Search for the cell housing the specified text and yield its (x, y) center coordinate. 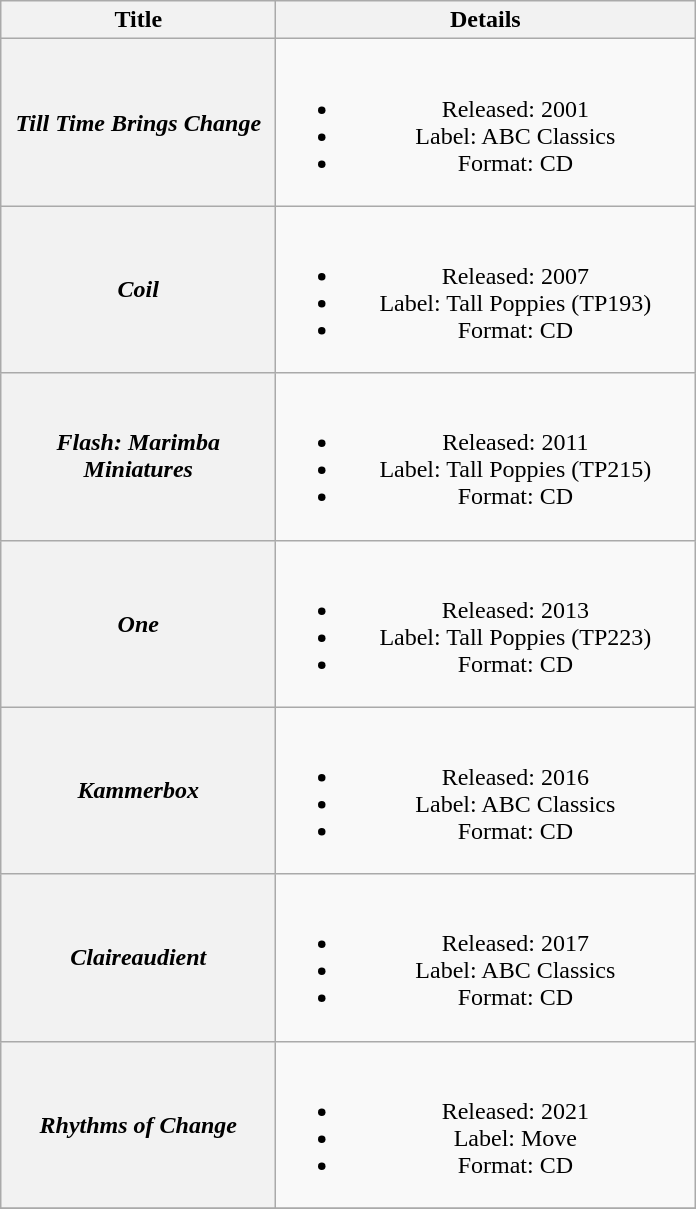
Released: 2001Label: ABC ClassicsFormat: CD (486, 122)
Kammerbox (138, 790)
Claireaudient (138, 958)
Released: 2011Label: Tall Poppies (TP215)Format: CD (486, 456)
Coil (138, 290)
Released: 2016Label: ABC ClassicsFormat: CD (486, 790)
Released: 2013Label: Tall Poppies (TP223)Format: CD (486, 624)
Details (486, 20)
Rhythms of Change (138, 1124)
One (138, 624)
Flash: Marimba Miniatures (138, 456)
Title (138, 20)
Released: 2017Label: ABC ClassicsFormat: CD (486, 958)
Released: 2021Label: MoveFormat: CD (486, 1124)
Till Time Brings Change (138, 122)
Released: 2007Label: Tall Poppies (TP193)Format: CD (486, 290)
